Search for the cell housing the specified text and yield its [X, Y] center coordinate. 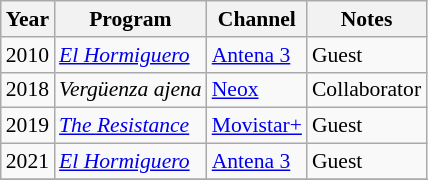
2018 [28, 90]
Vergüenza ajena [130, 90]
Channel [257, 19]
Notes [366, 19]
2021 [28, 162]
Year [28, 19]
2010 [28, 55]
Collaborator [366, 90]
Movistar+ [257, 126]
2019 [28, 126]
The Resistance [130, 126]
Program [130, 19]
Neox [257, 90]
